Return the [X, Y] coordinate for the center point of the cell that contains the specified text.  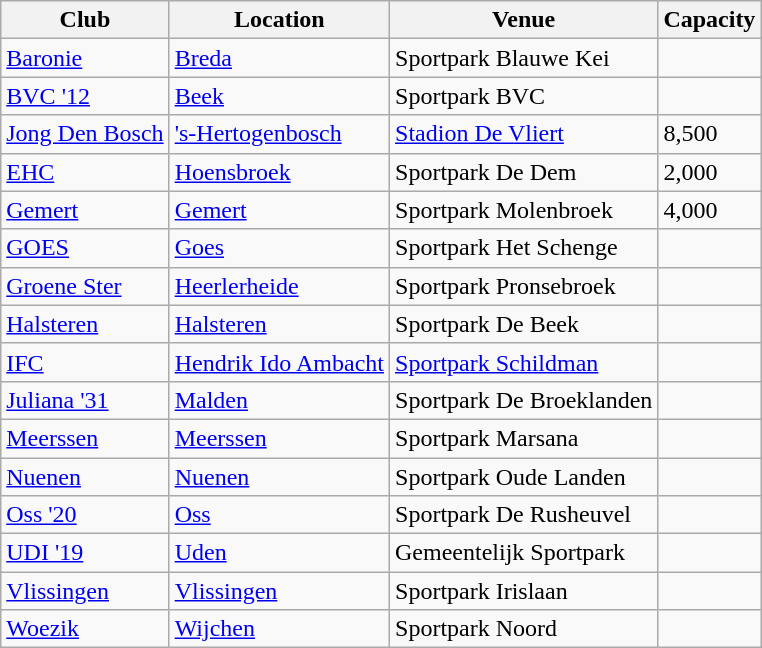
Groene Ster [85, 286]
Heerlerheide [279, 286]
Sportpark Marsana [524, 438]
Capacity [710, 20]
4,000 [710, 210]
Location [279, 20]
Sportpark Blauwe Kei [524, 58]
Hendrik Ido Ambacht [279, 362]
Sportpark De Dem [524, 172]
Jong Den Bosch [85, 134]
Uden [279, 553]
Juliana '31 [85, 400]
Sportpark Oude Landen [524, 477]
Baronie [85, 58]
Sportpark De Broeklanden [524, 400]
Stadion De Vliert [524, 134]
Oss [279, 515]
's-Hertogenbosch [279, 134]
Sportpark Molenbroek [524, 210]
IFC [85, 362]
EHC [85, 172]
Sportpark Irislaan [524, 591]
Sportpark Noord [524, 629]
GOES [85, 248]
Sportpark De Rusheuvel [524, 515]
Sportpark Het Schenge [524, 248]
Wijchen [279, 629]
Sportpark Pronsebroek [524, 286]
Woezik [85, 629]
Beek [279, 96]
Oss '20 [85, 515]
Breda [279, 58]
Hoensbroek [279, 172]
UDI '19 [85, 553]
Sportpark BVC [524, 96]
Malden [279, 400]
Sportpark De Beek [524, 324]
Venue [524, 20]
8,500 [710, 134]
Sportpark Schildman [524, 362]
Club [85, 20]
Goes [279, 248]
Gemeentelijk Sportpark [524, 553]
2,000 [710, 172]
BVC '12 [85, 96]
